Return (X, Y) of the center of cell containing provided text 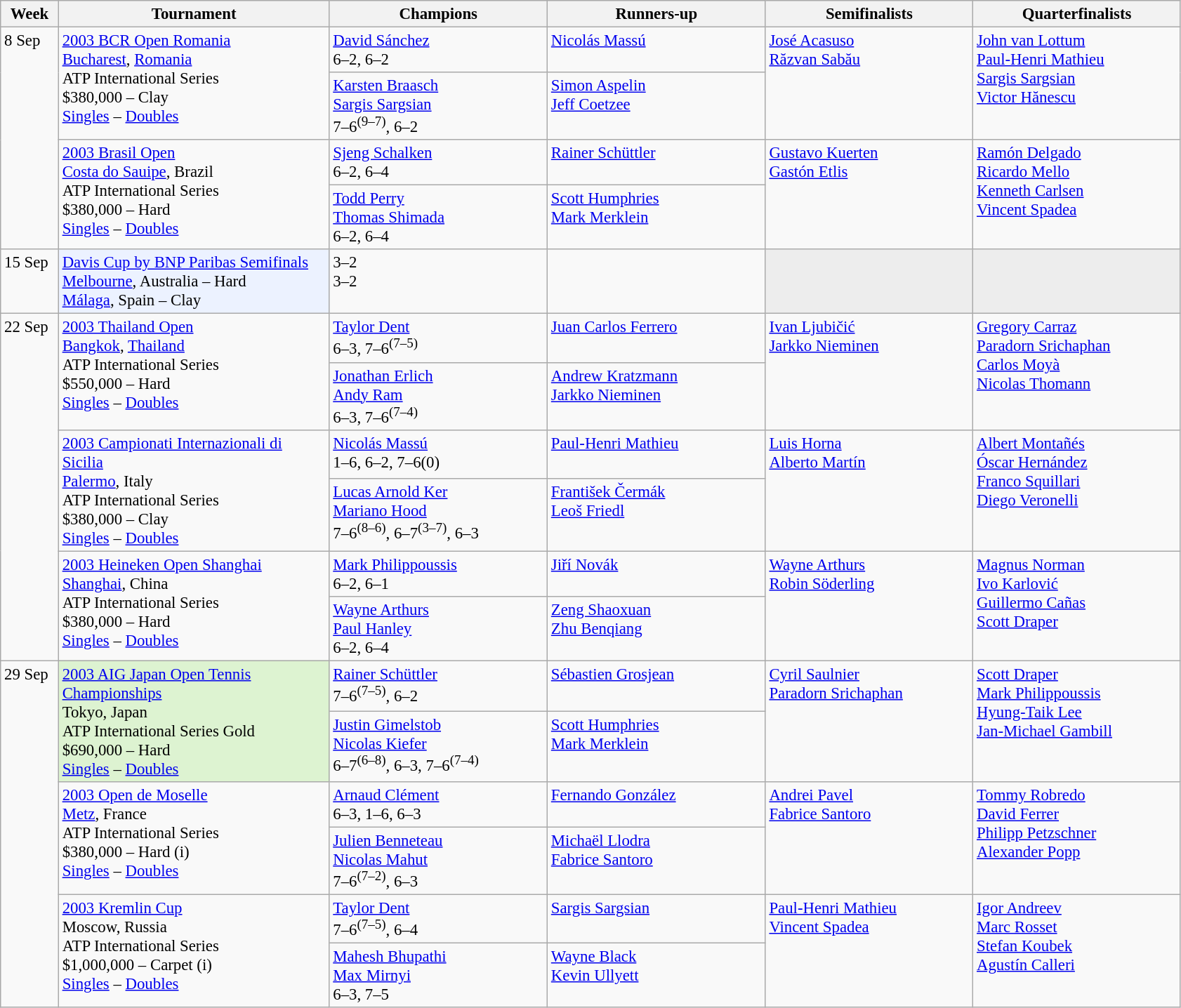
Runners-up (657, 14)
Jiří Novák (657, 574)
Albert Montañés Óscar Hernández Franco Squillari Diego Veronelli (1077, 490)
Juan Carlos Ferrero (657, 338)
Rainer Schüttler 7–6(7–5), 6–2 (438, 686)
2003 Campionati Internazionali di Sicilia Palermo, ItalyATP International Series$380,000 – Clay Singles – Doubles (194, 490)
Simon Aspelin Jeff Coetzee (657, 106)
Gregory Carraz Paradorn Srichaphan Carlos Moyà Nicolas Thomann (1077, 372)
2003 AIG Japan Open Tennis Championships Tokyo, JapanATP International Series Gold$690,000 – Hard Singles – Doubles (194, 722)
Todd Perry Thomas Shimada 6–2, 6–4 (438, 218)
Paul-Henri Mathieu Vincent Spadea (869, 952)
Semifinalists (869, 14)
Magnus Norman Ivo Karlović Guillermo Cañas Scott Draper (1077, 606)
22 Sep (29, 487)
Sjeng Schalken 6–2, 6–4 (438, 163)
Wayne Arthurs Robin Söderling (869, 606)
2003 BCR Open Romania Bucharest, RomaniaATP International Series$380,000 – Clay Singles – Doubles (194, 84)
29 Sep (29, 834)
Lucas Arnold Ker Mariano Hood 7–6(8–6), 6–7(3–7), 6–3 (438, 515)
Taylor Dent 7–6(7–5), 6–4 (438, 920)
Julien Benneteau Nicolas Mahut 7–6(7–2), 6–3 (438, 861)
Nicolás Massú (657, 51)
Andrei Pavel Fabrice Santoro (869, 838)
Michaël Llodra Fabrice Santoro (657, 861)
Luis Horna Alberto Martín (869, 490)
Gustavo Kuerten Gastón Etlis (869, 194)
Mahesh Bhupathi Max Mirnyi 6–3, 7–5 (438, 976)
David Sánchez 6–2, 6–2 (438, 51)
Sébastien Grosjean (657, 686)
15 Sep (29, 282)
Zeng Shaoxuan Zhu Benqiang (657, 629)
Rainer Schüttler (657, 163)
Mark Philippoussis 6–2, 6–1 (438, 574)
Wayne Arthurs Paul Hanley 6–2, 6–4 (438, 629)
Davis Cup by BNP Paribas SemifinalsMelbourne, Australia – HardMálaga, Spain – Clay (194, 282)
Tommy Robredo David Ferrer Philipp Petzschner Alexander Popp (1077, 838)
Cyril Saulnier Paradorn Srichaphan (869, 722)
Sargis Sargsian (657, 920)
František Čermák Leoš Friedl (657, 515)
Paul-Henri Mathieu (657, 453)
Karsten Braasch Sargis Sargsian 7–6(9–7), 6–2 (438, 106)
Tournament (194, 14)
Andrew Kratzmann Jarkko Nieminen (657, 396)
Quarterfinalists (1077, 14)
2003 Thailand Open Bangkok, ThailandATP International Series$550,000 – Hard Singles – Doubles (194, 372)
2003 Open de Moselle Metz, FranceATP International Series$380,000 – Hard (i) Singles – Doubles (194, 838)
2003 Heineken Open Shanghai Shanghai, ChinaATP International Series$380,000 – Hard Singles – Doubles (194, 606)
José Acasuso Răzvan Sabău (869, 84)
Wayne Black Kevin Ullyett (657, 976)
Week (29, 14)
2003 Brasil Open Costa do Sauipe, BrazilATP International Series$380,000 – Hard Singles – Doubles (194, 194)
Taylor Dent 6–3, 7–6(7–5) (438, 338)
Ivan Ljubičić Jarkko Nieminen (869, 372)
Nicolás Massú 1–6, 6–2, 7–6(0) (438, 453)
3–2 3–2 (438, 282)
Scott Draper Mark Philippoussis Hyung-Taik Lee Jan-Michael Gambill (1077, 722)
Arnaud Clément 6–3, 1–6, 6–3 (438, 804)
Jonathan Erlich Andy Ram 6–3, 7–6(7–4) (438, 396)
8 Sep (29, 139)
Justin Gimelstob Nicolas Kiefer 6–7(6–8), 6–3, 7–6(7–4) (438, 746)
Igor Andreev Marc Rosset Stefan Koubek Agustín Calleri (1077, 952)
Champions (438, 14)
Ramón Delgado Ricardo Mello Kenneth Carlsen Vincent Spadea (1077, 194)
2003 Kremlin Cup Moscow, RussiaATP International Series$1,000,000 – Carpet (i) Singles – Doubles (194, 952)
Fernando González (657, 804)
John van Lottum Paul-Henri Mathieu Sargis Sargsian Victor Hănescu (1077, 84)
